Output the (x, y) coordinate of the center of the cell containing the given text.  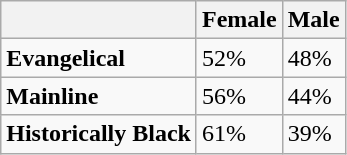
44% (314, 96)
Female (239, 20)
61% (239, 134)
39% (314, 134)
48% (314, 58)
Mainline (99, 96)
Evangelical (99, 58)
52% (239, 58)
Male (314, 20)
Historically Black (99, 134)
56% (239, 96)
